Provide the [X, Y] coordinate of the cell's center where the given text is located.  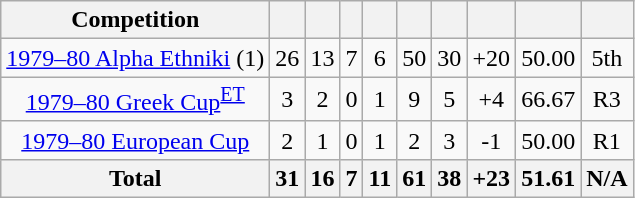
16 [322, 178]
61 [414, 178]
Competition [136, 20]
R3 [607, 100]
+20 [492, 58]
38 [450, 178]
31 [288, 178]
11 [380, 178]
30 [450, 58]
26 [288, 58]
Total [136, 178]
N/A [607, 178]
1979–80 European Cup [136, 140]
50 [414, 58]
1979–80 Alpha Ethniki (1) [136, 58]
66.67 [548, 100]
-1 [492, 140]
1979–80 Greek CupET [136, 100]
+23 [492, 178]
13 [322, 58]
R1 [607, 140]
9 [414, 100]
+4 [492, 100]
5 [450, 100]
51.61 [548, 178]
5th [607, 58]
6 [380, 58]
